Provide the (x, y) coordinate of the cell's center where the given text is located.  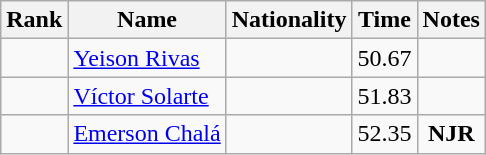
50.67 (384, 58)
Time (384, 20)
Notes (451, 20)
Name (147, 20)
Emerson Chalá (147, 134)
52.35 (384, 134)
Nationality (289, 20)
NJR (451, 134)
51.83 (384, 96)
Víctor Solarte (147, 96)
Yeison Rivas (147, 58)
Rank (34, 20)
